Return (X, Y) of the center of cell containing provided text 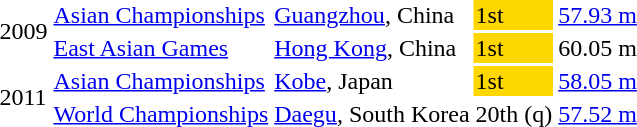
Guangzhou, China (372, 15)
Kobe, Japan (372, 81)
East Asian Games (161, 48)
Hong Kong, China (372, 48)
